Find where the given text appears and provide that cell's center as (X, Y) coordinate. 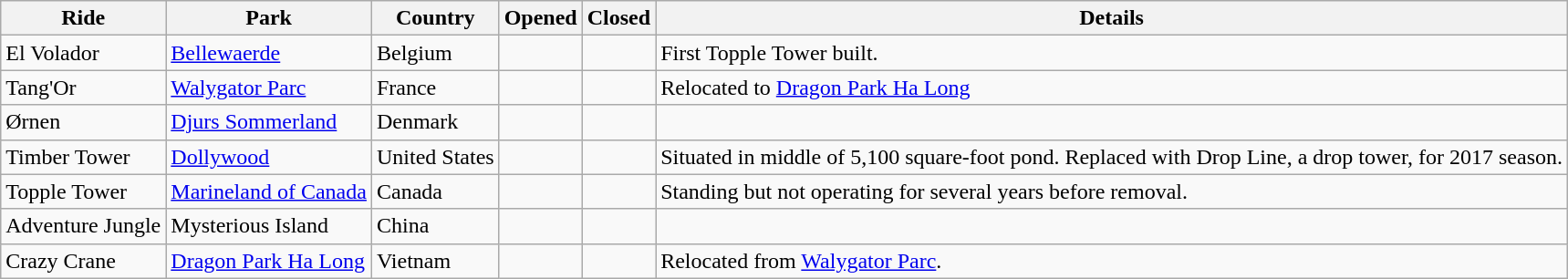
Ørnen (84, 122)
Situated in middle of 5,100 square-foot pond. Replaced with Drop Line, a drop tower, for 2017 season. (1112, 157)
Details (1112, 18)
United States (435, 157)
Belgium (435, 53)
Dragon Park Ha Long (269, 261)
Opened (540, 18)
Dollywood (269, 157)
Crazy Crane (84, 261)
Canada (435, 191)
Country (435, 18)
Closed (618, 18)
Djurs Sommerland (269, 122)
France (435, 88)
Timber Tower (84, 157)
Ride (84, 18)
Bellewaerde (269, 53)
Park (269, 18)
Walygator Parc (269, 88)
China (435, 226)
Relocated to Dragon Park Ha Long (1112, 88)
El Volador (84, 53)
Topple Tower (84, 191)
Adventure Jungle (84, 226)
Tang'Or (84, 88)
Denmark (435, 122)
Marineland of Canada (269, 191)
Vietnam (435, 261)
Mysterious Island (269, 226)
Relocated from Walygator Parc. (1112, 261)
Standing but not operating for several years before removal. (1112, 191)
First Topple Tower built. (1112, 53)
